Extract the [x, y] coordinate from the center of the cell holding the provided text.  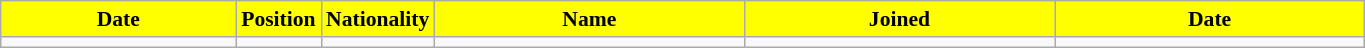
Nationality [378, 19]
Joined [899, 19]
Name [589, 19]
Position [278, 19]
